Determine the (x, y) coordinate at the center of the cell enclosing the given text.  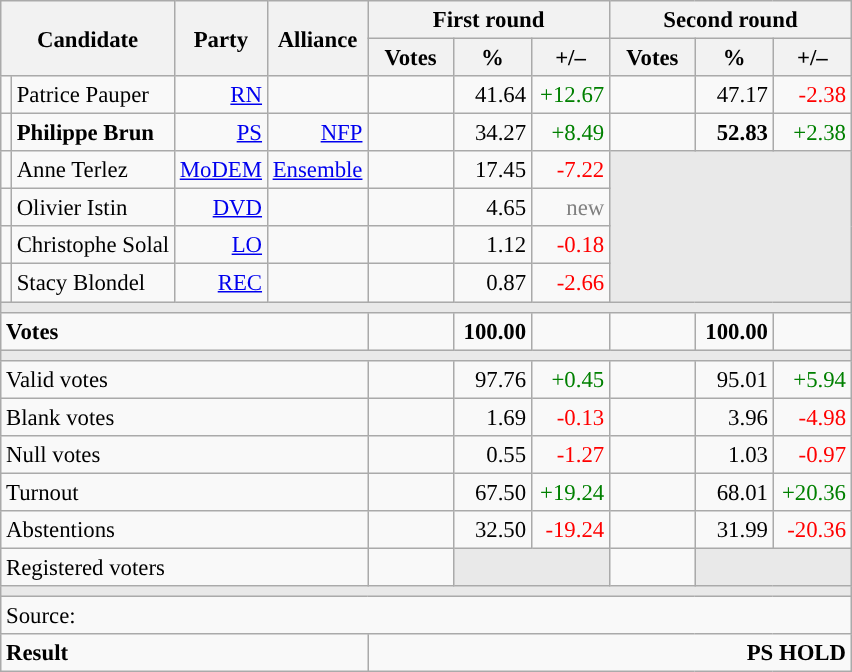
34.27 (492, 133)
95.01 (734, 379)
Abstentions (184, 530)
1.03 (734, 455)
-0.97 (812, 455)
0.55 (492, 455)
4.65 (492, 208)
-20.36 (812, 530)
Turnout (184, 492)
32.50 (492, 530)
52.83 (734, 133)
-2.66 (570, 283)
+5.94 (812, 379)
NFP (317, 133)
1.69 (492, 417)
Alliance (317, 38)
Christophe Solal (92, 245)
Olivier Istin (92, 208)
Source: (426, 616)
68.01 (734, 492)
Result (184, 653)
-4.98 (812, 417)
MoDEM (220, 170)
-7.22 (570, 170)
Second round (731, 20)
-19.24 (570, 530)
First round (489, 20)
PS HOLD (610, 653)
REC (220, 283)
3.96 (734, 417)
Anne Terlez (92, 170)
Null votes (184, 455)
-0.13 (570, 417)
0.87 (492, 283)
-0.18 (570, 245)
Registered voters (184, 567)
DVD (220, 208)
Candidate (88, 38)
1.12 (492, 245)
PS (220, 133)
Blank votes (184, 417)
41.64 (492, 95)
31.99 (734, 530)
Valid votes (184, 379)
97.76 (492, 379)
+2.38 (812, 133)
+20.36 (812, 492)
67.50 (492, 492)
47.17 (734, 95)
17.45 (492, 170)
+19.24 (570, 492)
LO (220, 245)
RN (220, 95)
-1.27 (570, 455)
Party (220, 38)
-2.38 (812, 95)
Stacy Blondel (92, 283)
+12.67 (570, 95)
Philippe Brun (92, 133)
+0.45 (570, 379)
Ensemble (317, 170)
new (570, 208)
Patrice Pauper (92, 95)
+8.49 (570, 133)
